Locate the cell with the specified text and output its [x, y] center coordinate. 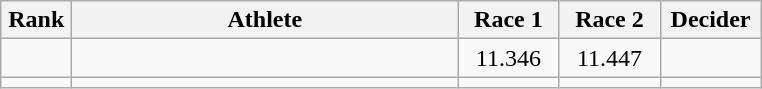
Race 1 [508, 20]
11.447 [610, 58]
Decider [710, 20]
Race 2 [610, 20]
11.346 [508, 58]
Athlete [265, 20]
Rank [36, 20]
